Determine the (x, y) coordinate at the center of the cell enclosing the given text.  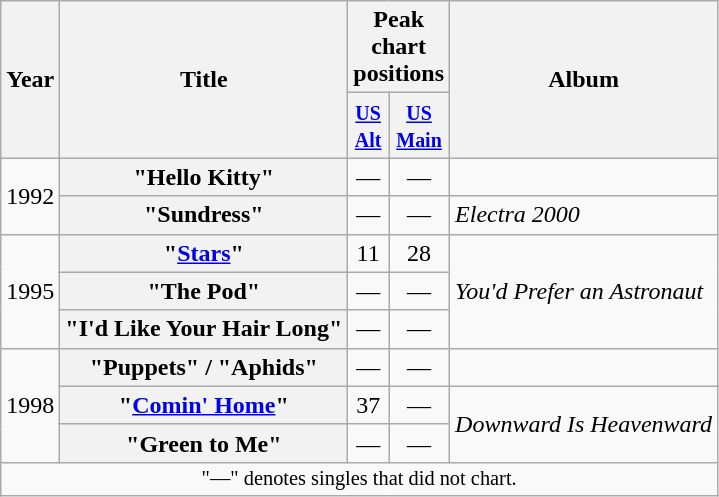
"Comin' Home" (204, 405)
Downward Is Heavenward (584, 424)
37 (368, 405)
1998 (30, 405)
"Puppets" / "Aphids" (204, 367)
Title (204, 80)
"Hello Kitty" (204, 177)
"The Pod" (204, 291)
Year (30, 80)
Peak chart positions (399, 47)
You'd Prefer an Astronaut (584, 291)
US Main (418, 126)
"Stars" (204, 253)
US Alt (368, 126)
"—" denotes singles that did not chart. (360, 479)
"Sundress" (204, 215)
11 (368, 253)
Electra 2000 (584, 215)
1992 (30, 196)
1995 (30, 291)
28 (418, 253)
"Green to Me" (204, 443)
"I'd Like Your Hair Long" (204, 329)
Album (584, 80)
